Return the [x, y] coordinate for the center point of the cell that contains the specified text.  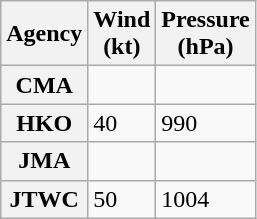
CMA [44, 85]
50 [122, 199]
JTWC [44, 199]
1004 [206, 199]
HKO [44, 123]
JMA [44, 161]
40 [122, 123]
990 [206, 123]
Agency [44, 34]
Pressure(hPa) [206, 34]
Wind(kt) [122, 34]
